Capture the cell that displays the provided text and extract its (X, Y) central coordinate. 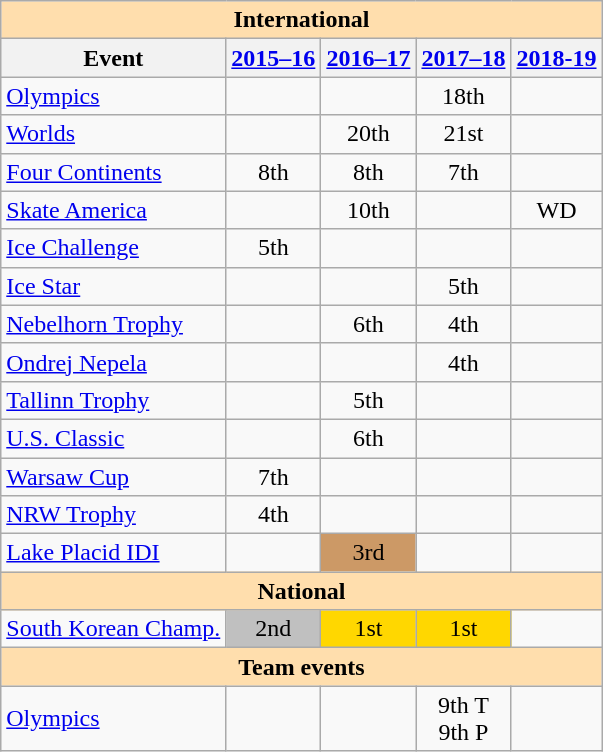
2018-19 (556, 58)
Four Continents (114, 172)
WD (556, 210)
20th (368, 134)
2016–17 (368, 58)
9th T 9th P (464, 718)
National (302, 591)
U.S. Classic (114, 438)
Ondrej Nepela (114, 362)
South Korean Champ. (114, 629)
Event (114, 58)
Skate America (114, 210)
21st (464, 134)
International (302, 20)
Team events (302, 667)
3rd (368, 553)
Nebelhorn Trophy (114, 324)
NRW Trophy (114, 515)
Worlds (114, 134)
2015–16 (274, 58)
Warsaw Cup (114, 477)
10th (368, 210)
Ice Challenge (114, 248)
Ice Star (114, 286)
Tallinn Trophy (114, 400)
2017–18 (464, 58)
18th (464, 96)
Lake Placid IDI (114, 553)
2nd (274, 629)
